Scan for the cell matching the given text and deliver its (x, y) coordinate at center. 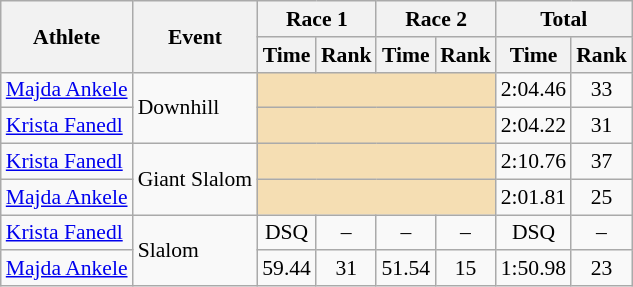
Athlete (67, 36)
2:01.81 (534, 197)
Giant Slalom (196, 180)
33 (602, 90)
Event (196, 36)
37 (602, 162)
15 (466, 269)
25 (602, 197)
1:50.98 (534, 269)
2:04.46 (534, 90)
2:04.22 (534, 126)
Race 1 (316, 19)
Total (564, 19)
51.54 (406, 269)
59.44 (286, 269)
23 (602, 269)
Slalom (196, 250)
Race 2 (436, 19)
2:10.76 (534, 162)
Downhill (196, 108)
